Return [x, y] of the center of cell containing provided text 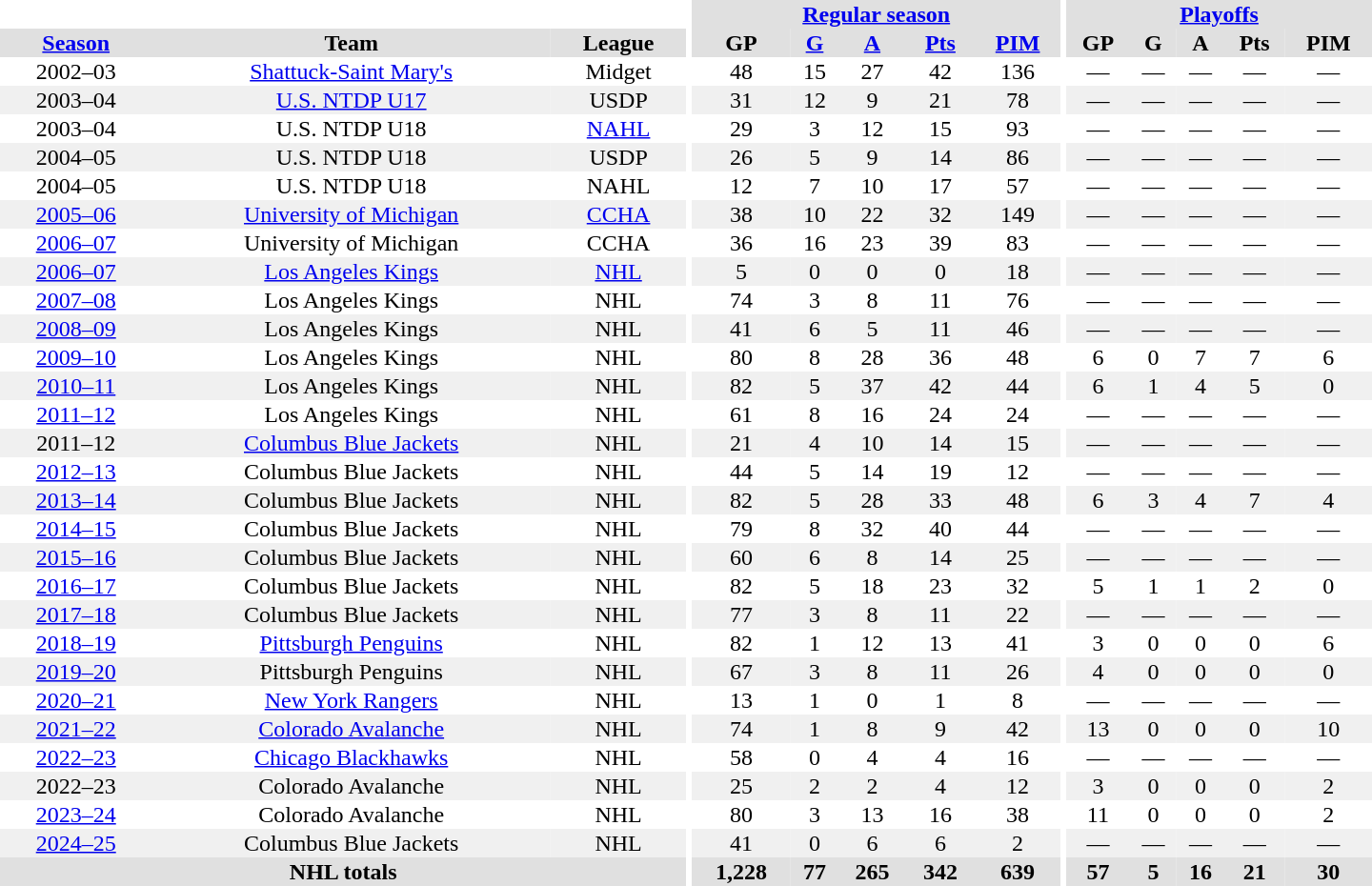
46 [1018, 329]
639 [1018, 872]
265 [873, 872]
79 [741, 529]
2008–09 [76, 329]
2016–17 [76, 586]
27 [873, 71]
2015–16 [76, 557]
2019–20 [76, 672]
2013–14 [76, 500]
Regular season [877, 14]
Shattuck-Saint Mary's [351, 71]
76 [1018, 300]
86 [1018, 157]
2012–13 [76, 472]
1,228 [741, 872]
19 [939, 472]
Midget [618, 71]
Chicago Blackhawks [351, 757]
33 [939, 500]
136 [1018, 71]
342 [939, 872]
2018–19 [76, 643]
2014–15 [76, 529]
2024–25 [76, 843]
2002–03 [76, 71]
60 [741, 557]
Season [76, 43]
61 [741, 414]
2005–06 [76, 214]
U.S. NTDP U17 [351, 100]
40 [939, 529]
78 [1018, 100]
2009–10 [76, 357]
2021–22 [76, 729]
Team [351, 43]
NHL totals [343, 872]
39 [939, 243]
2010–11 [76, 386]
2007–08 [76, 300]
Playoffs [1220, 14]
93 [1018, 129]
67 [741, 672]
17 [939, 186]
League [618, 43]
New York Rangers [351, 700]
83 [1018, 243]
29 [741, 129]
2017–18 [76, 614]
30 [1328, 872]
149 [1018, 214]
2023–24 [76, 815]
2020–21 [76, 700]
37 [873, 386]
58 [741, 757]
31 [741, 100]
